Determine the (x, y) coordinate at the center of the cell enclosing the given text.  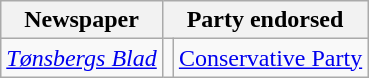
Newspaper (82, 20)
Party endorsed (264, 20)
Conservative Party (270, 58)
Tønsbergs Blad (82, 58)
